Return (X, Y) of the center of cell containing provided text 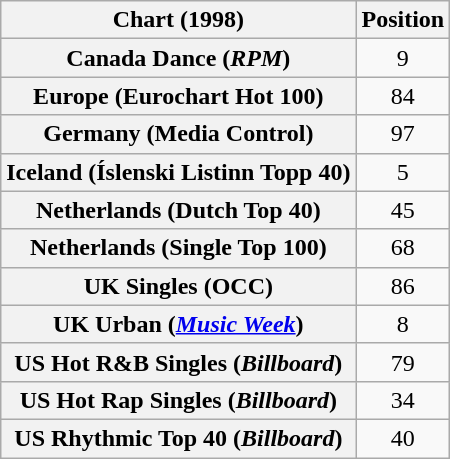
9 (403, 58)
UK Singles (OCC) (178, 286)
97 (403, 134)
Iceland (Íslenski Listinn Topp 40) (178, 172)
45 (403, 210)
Canada Dance (RPM) (178, 58)
8 (403, 324)
Europe (Eurochart Hot 100) (178, 96)
40 (403, 438)
US Rhythmic Top 40 (Billboard) (178, 438)
US Hot R&B Singles (Billboard) (178, 362)
34 (403, 400)
Position (403, 20)
Netherlands (Dutch Top 40) (178, 210)
Germany (Media Control) (178, 134)
5 (403, 172)
US Hot Rap Singles (Billboard) (178, 400)
Chart (1998) (178, 20)
Netherlands (Single Top 100) (178, 248)
86 (403, 286)
68 (403, 248)
79 (403, 362)
84 (403, 96)
UK Urban (Music Week) (178, 324)
